Extract the (x, y) coordinate from the center of the cell holding the provided text.  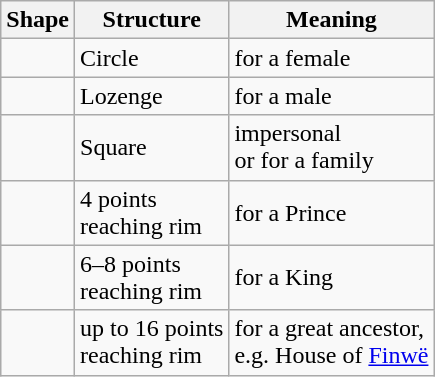
Lozenge (152, 96)
Square (152, 148)
for a male (332, 96)
Structure (152, 20)
for a King (332, 278)
Circle (152, 58)
4 pointsreaching rim (152, 212)
for a Prince (332, 212)
for a great ancestor,e.g. House of Finwë (332, 342)
Meaning (332, 20)
Shape (38, 20)
for a female (332, 58)
up to 16 pointsreaching rim (152, 342)
6–8 pointsreaching rim (152, 278)
impersonalor for a family (332, 148)
